Detect which cell encompasses the target text, then output its [X, Y] center coordinate. 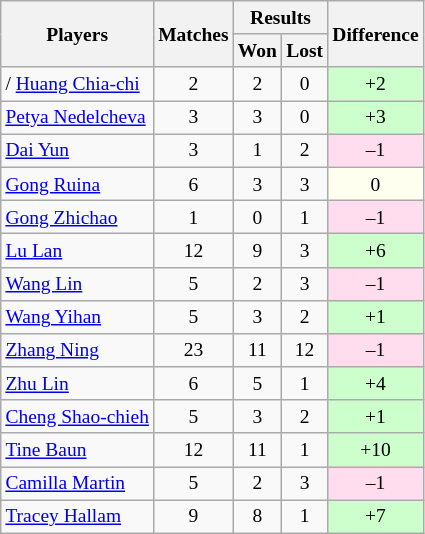
Wang Lin [78, 284]
Players [78, 34]
+6 [376, 250]
Camilla Martin [78, 484]
+10 [376, 450]
Zhang Ning [78, 350]
Gong Ruina [78, 184]
Tracey Hallam [78, 516]
/ Huang Chia-chi [78, 84]
Difference [376, 34]
Petya Nedelcheva [78, 118]
Lost [305, 50]
Matches [194, 34]
Results [280, 18]
+3 [376, 118]
Won [257, 50]
23 [194, 350]
+4 [376, 384]
Zhu Lin [78, 384]
+2 [376, 84]
Lu Lan [78, 250]
Dai Yun [78, 150]
8 [257, 516]
Gong Zhichao [78, 216]
Cheng Shao-chieh [78, 416]
+7 [376, 516]
Wang Yihan [78, 316]
Tine Baun [78, 450]
